Capture the cell that displays the provided text and extract its [X, Y] central coordinate. 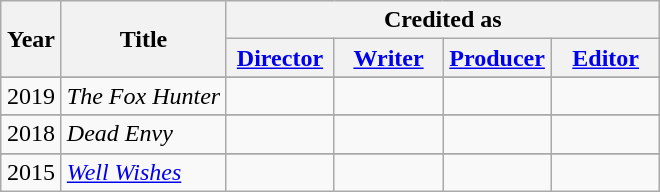
Director [280, 58]
2019 [32, 96]
Dead Envy [143, 134]
Credited as [443, 20]
Well Wishes [143, 172]
2018 [32, 134]
Title [143, 39]
2015 [32, 172]
Year [32, 39]
Writer [388, 58]
Editor [606, 58]
Producer [498, 58]
The Fox Hunter [143, 96]
